Output the [X, Y] coordinate of the center of the cell containing the given text.  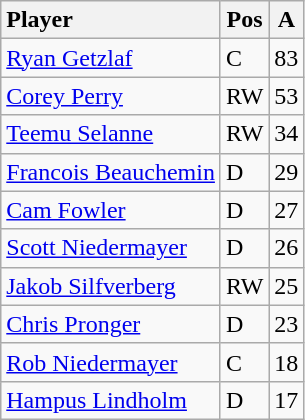
83 [286, 58]
29 [286, 172]
23 [286, 324]
Player [111, 20]
Ryan Getzlaf [111, 58]
Rob Niedermayer [111, 362]
53 [286, 96]
Teemu Selanne [111, 134]
27 [286, 210]
Francois Beauchemin [111, 172]
A [286, 20]
Jakob Silfverberg [111, 286]
18 [286, 362]
Hampus Lindholm [111, 400]
Pos [244, 20]
Cam Fowler [111, 210]
17 [286, 400]
25 [286, 286]
Scott Niedermayer [111, 248]
34 [286, 134]
Chris Pronger [111, 324]
Corey Perry [111, 96]
26 [286, 248]
